Scan for the cell matching the given text and deliver its [X, Y] coordinate at center. 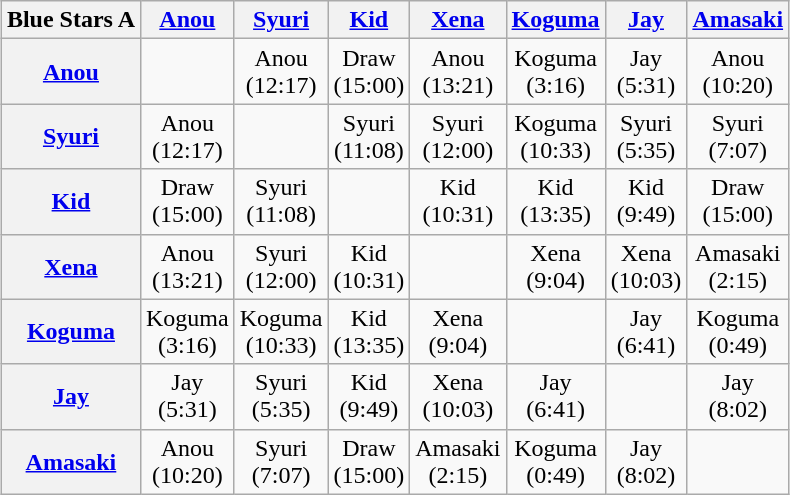
Kid (13:35) [556, 202]
Kid(13:35) [369, 332]
Blue Stars A [70, 20]
